Pinpoint the cell where the given text exists, returning its (X, Y) midpoint coordinate. 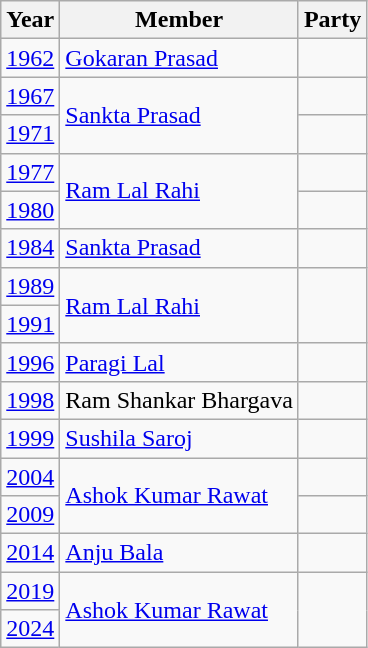
2019 (30, 591)
1962 (30, 58)
Ram Shankar Bhargava (180, 400)
2024 (30, 629)
2009 (30, 515)
1977 (30, 172)
Year (30, 20)
1999 (30, 438)
Party (332, 20)
2014 (30, 553)
Paragi Lal (180, 362)
1984 (30, 248)
1989 (30, 286)
Gokaran Prasad (180, 58)
1971 (30, 134)
Sushila Saroj (180, 438)
Anju Bala (180, 553)
Member (180, 20)
1967 (30, 96)
1998 (30, 400)
1996 (30, 362)
1991 (30, 324)
2004 (30, 477)
1980 (30, 210)
